Provide the [X, Y] coordinate of the cell's center where the given text is located.  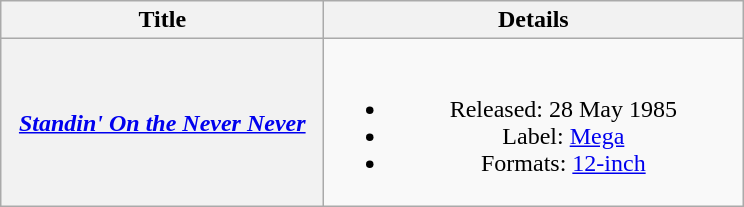
Released: 28 May 1985Label: MegaFormats: 12-inch [534, 122]
Title [162, 20]
Details [534, 20]
Standin' On the Never Never [162, 122]
